Return (X, Y) of the center of cell containing provided text 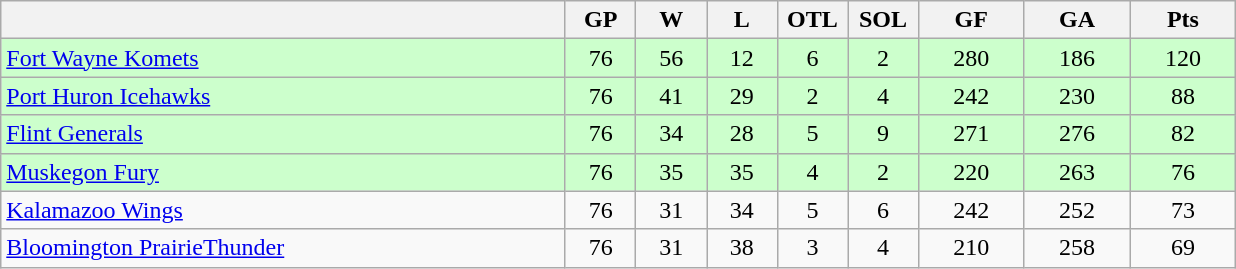
220 (971, 172)
Bloomington PrairieThunder (284, 248)
29 (742, 96)
271 (971, 134)
GA (1077, 20)
Pts (1183, 20)
L (742, 20)
28 (742, 134)
12 (742, 58)
38 (742, 248)
263 (1077, 172)
W (672, 20)
258 (1077, 248)
69 (1183, 248)
73 (1183, 210)
GF (971, 20)
3 (812, 248)
276 (1077, 134)
41 (672, 96)
56 (672, 58)
Flint Generals (284, 134)
82 (1183, 134)
252 (1077, 210)
120 (1183, 58)
Fort Wayne Komets (284, 58)
210 (971, 248)
Kalamazoo Wings (284, 210)
186 (1077, 58)
280 (971, 58)
Muskegon Fury (284, 172)
Port Huron Icehawks (284, 96)
88 (1183, 96)
9 (884, 134)
230 (1077, 96)
OTL (812, 20)
SOL (884, 20)
GP (600, 20)
